Find where the given text appears and provide that cell's center as [X, Y] coordinate. 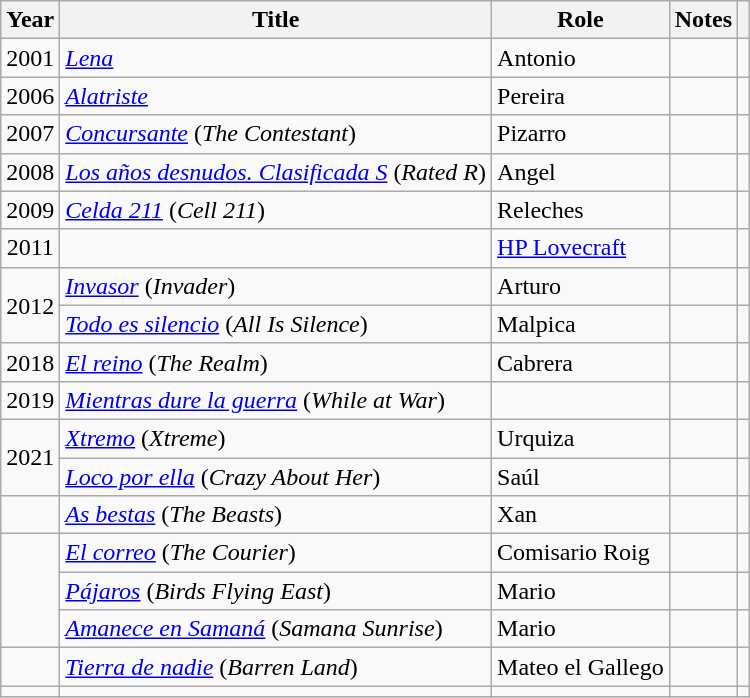
Antonio [581, 58]
Alatriste [276, 96]
Malpica [581, 324]
Tierra de nadie (Barren Land) [276, 667]
2012 [30, 305]
HP Lovecraft [581, 248]
Xan [581, 515]
El reino (The Realm) [276, 362]
Invasor (Invader) [276, 286]
Pizarro [581, 134]
Notes [703, 20]
Lena [276, 58]
El correo (The Courier) [276, 553]
Amanece en Samaná (Samana Sunrise) [276, 629]
Urquiza [581, 438]
2001 [30, 58]
Title [276, 20]
Mateo el Gallego [581, 667]
2008 [30, 172]
Xtremo (Xtreme) [276, 438]
Role [581, 20]
2019 [30, 400]
Los años desnudos. Clasificada S (Rated R) [276, 172]
Angel [581, 172]
Year [30, 20]
Pereira [581, 96]
Releches [581, 210]
Todo es silencio (All Is Silence) [276, 324]
2006 [30, 96]
As bestas (The Beasts) [276, 515]
Arturo [581, 286]
Loco por ella (Crazy About Her) [276, 477]
Cabrera [581, 362]
2018 [30, 362]
2009 [30, 210]
Pájaros (Birds Flying East) [276, 591]
Comisario Roig [581, 553]
Celda 211 (Cell 211) [276, 210]
Saúl [581, 477]
2021 [30, 457]
2007 [30, 134]
Concursante (The Contestant) [276, 134]
2011 [30, 248]
Mientras dure la guerra (While at War) [276, 400]
